Return [X, Y] of the center of cell containing provided text 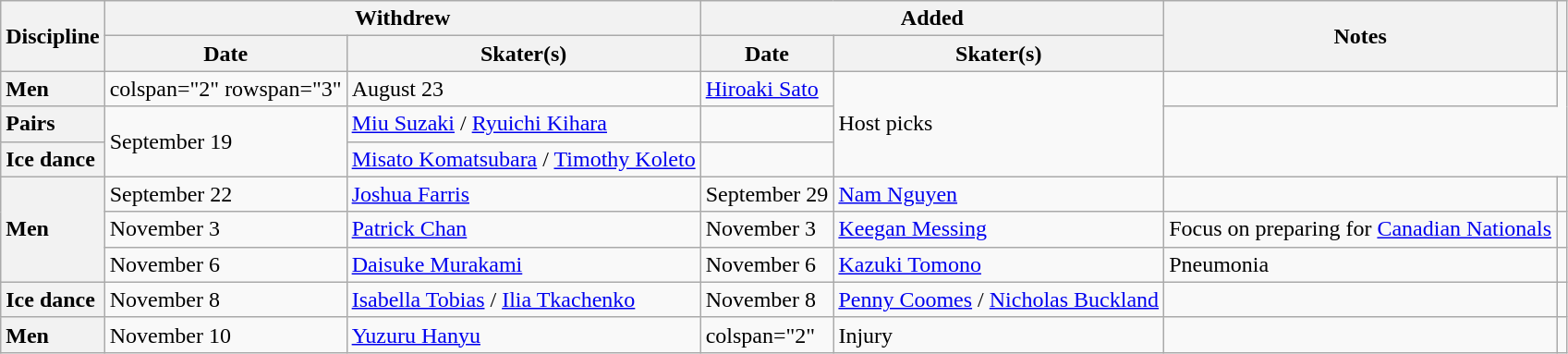
Pneumonia [1360, 264]
Hiroaki Sato [767, 89]
Withdrew [403, 18]
September 22 [225, 194]
colspan="2" rowspan="3" [225, 89]
Nam Nguyen [999, 194]
Notes [1360, 36]
September 19 [225, 141]
Miu Suzaki / Ryuichi Kihara [523, 124]
November 10 [225, 335]
Yuzuru Hanyu [523, 335]
colspan="2" [767, 335]
Penny Coomes / Nicholas Buckland [999, 299]
Added [931, 18]
Host picks [999, 124]
Focus on preparing for Canadian Nationals [1360, 229]
Pairs [53, 124]
Discipline [53, 36]
Injury [999, 335]
Joshua Farris [523, 194]
Kazuki Tomono [999, 264]
August 23 [523, 89]
September 29 [767, 194]
Isabella Tobias / Ilia Tkachenko [523, 299]
Daisuke Murakami [523, 264]
Keegan Messing [999, 229]
Misato Komatsubara / Timothy Koleto [523, 159]
Patrick Chan [523, 229]
